Search for the cell housing the specified text and yield its (x, y) center coordinate. 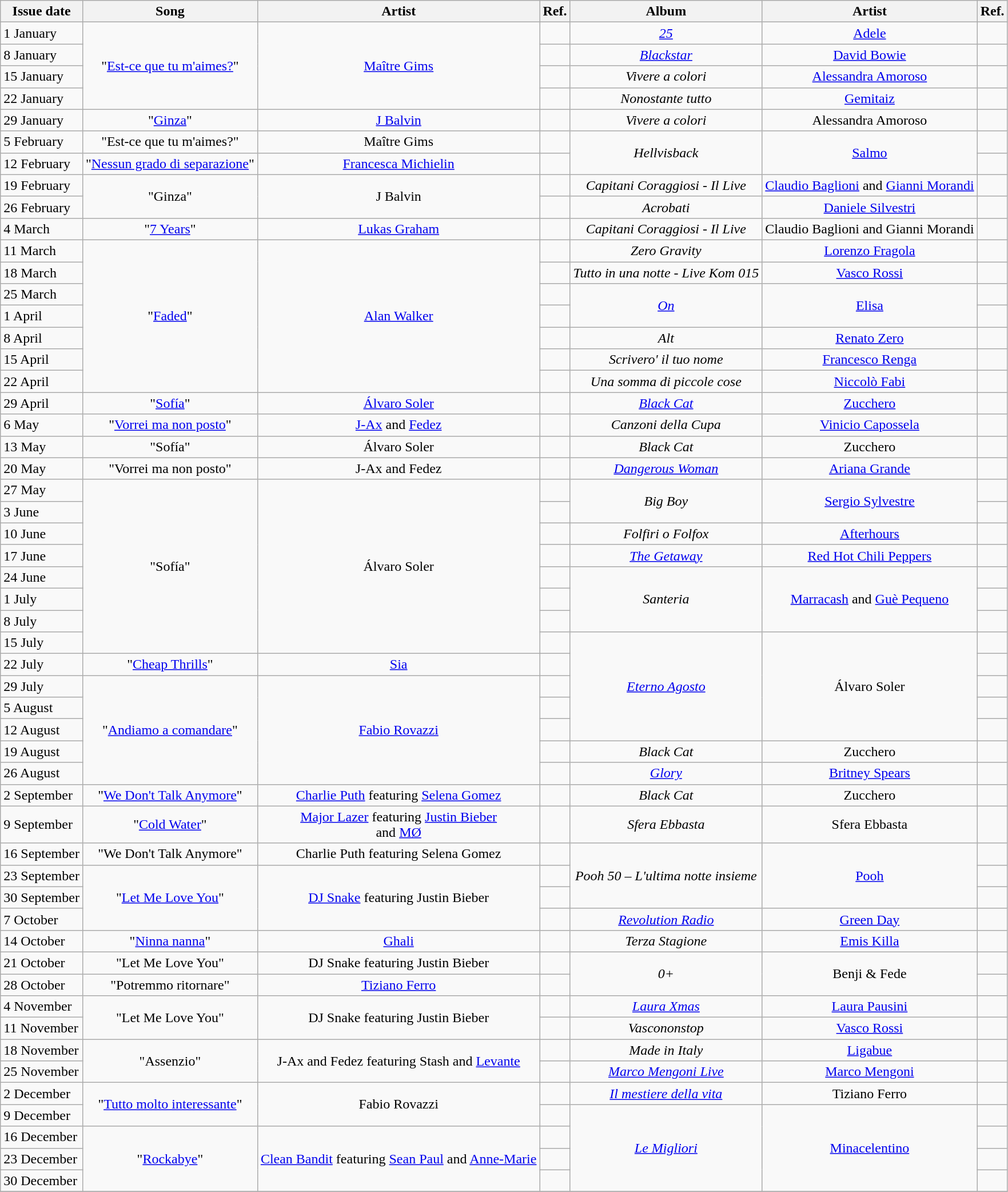
Hellvisback (666, 153)
Minacelentino (870, 1148)
30 December (42, 1181)
Album (666, 11)
24 June (42, 577)
30 September (42, 897)
15 January (42, 77)
26 February (42, 207)
12 February (42, 164)
Marco Mengoni Live (666, 1072)
Emis Killa (870, 941)
16 December (42, 1137)
10 June (42, 534)
17 June (42, 555)
9 December (42, 1115)
Nonostante tutto (666, 98)
Adele (870, 33)
"Tutto molto interessante" (170, 1104)
The Getaway (666, 555)
"Nessun grado di separazione" (170, 164)
Green Day (870, 919)
"Cheap Thrills" (170, 665)
Major Lazer featuring Justin Bieber and MØ (399, 825)
Marco Mengoni (870, 1072)
Marracash and Guè Pequeno (870, 599)
6 May (42, 425)
19 August (42, 752)
8 April (42, 338)
Issue date (42, 11)
Terza Stagione (666, 941)
29 July (42, 686)
Niccolò Fabi (870, 382)
Eterno Agosto (666, 686)
25 (666, 33)
Ghali (399, 941)
0+ (666, 974)
Big Boy (666, 501)
18 March (42, 273)
27 May (42, 490)
26 August (42, 773)
Alan Walker (399, 316)
"7 Years" (170, 229)
Francesco Renga (870, 360)
Daniele Silvestri (870, 207)
J-Ax and Fedez featuring Stash and Levante (399, 1061)
9 September (42, 825)
Tutto in una notte - Live Kom 015 (666, 273)
7 October (42, 919)
22 July (42, 665)
1 January (42, 33)
18 November (42, 1050)
5 August (42, 708)
Alt (666, 338)
Afterhours (870, 534)
Song (170, 11)
25 March (42, 295)
Blackstar (666, 55)
Vinicio Capossela (870, 425)
Benji & Fede (870, 974)
13 May (42, 447)
1 July (42, 599)
23 December (42, 1159)
Britney Spears (870, 773)
David Bowie (870, 55)
Lukas Graham (399, 229)
25 November (42, 1072)
Acrobati (666, 207)
Ligabue (870, 1050)
Renato Zero (870, 338)
22 April (42, 382)
Clean Bandit featuring Sean Paul and Anne-Marie (399, 1159)
"Rockabye" (170, 1159)
Le Migliori (666, 1148)
14 October (42, 941)
29 April (42, 403)
Sergio Sylvestre (870, 501)
Red Hot Chili Peppers (870, 555)
Glory (666, 773)
"Potremmo ritornare" (170, 984)
2 September (42, 795)
Pooh 50 – L'ultima notte insieme (666, 876)
23 September (42, 876)
3 June (42, 512)
11 November (42, 1028)
Santeria (666, 599)
22 January (42, 98)
12 August (42, 730)
4 March (42, 229)
Lorenzo Fragola (870, 251)
4 November (42, 1007)
2 December (42, 1094)
"Andiamo a comandare" (170, 730)
Salmo (870, 153)
15 July (42, 643)
8 January (42, 55)
8 July (42, 621)
15 April (42, 360)
19 February (42, 185)
On (666, 305)
Una somma di piccole cose (666, 382)
Pooh (870, 876)
20 May (42, 468)
Sia (399, 665)
Scrivero' il tuo nome (666, 360)
Zero Gravity (666, 251)
29 January (42, 120)
"Faded" (170, 316)
Francesca Michielin (399, 164)
Canzoni della Cupa (666, 425)
5 February (42, 142)
"Ninna nanna" (170, 941)
Folfiri o Folfox (666, 534)
11 March (42, 251)
Laura Pausini (870, 1007)
21 October (42, 963)
Vascononstop (666, 1028)
Ariana Grande (870, 468)
Revolution Radio (666, 919)
28 October (42, 984)
16 September (42, 854)
Elisa (870, 305)
Laura Xmas (666, 1007)
Gemitaiz (870, 98)
1 April (42, 316)
Made in Italy (666, 1050)
"Assenzio" (170, 1061)
Il mestiere della vita (666, 1094)
Dangerous Woman (666, 468)
"Cold Water" (170, 825)
